Identify which cell holds the provided text, then report its (X, Y) central coordinate. 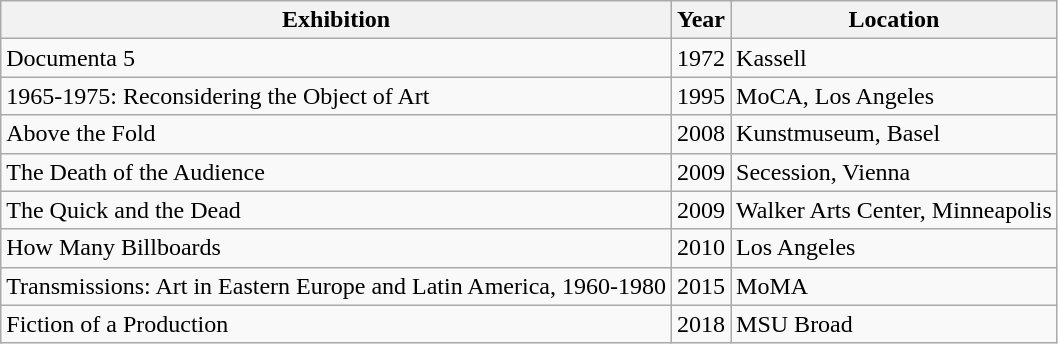
The Quick and the Dead (336, 210)
Above the Fold (336, 134)
Walker Arts Center, Minneapolis (894, 210)
2010 (702, 248)
How Many Billboards (336, 248)
The Death of the Audience (336, 172)
Secession, Vienna (894, 172)
2018 (702, 324)
Transmissions: Art in Eastern Europe and Latin America, 1960-1980 (336, 286)
2015 (702, 286)
1995 (702, 96)
MoMA (894, 286)
1972 (702, 58)
Documenta 5 (336, 58)
Exhibition (336, 20)
Kassell (894, 58)
MoCA, Los Angeles (894, 96)
1965-1975: Reconsidering the Object of Art (336, 96)
Los Angeles (894, 248)
Year (702, 20)
2008 (702, 134)
Fiction of a Production (336, 324)
Location (894, 20)
MSU Broad (894, 324)
Kunstmuseum, Basel (894, 134)
